Locate the cell with the specified text and output its (x, y) center coordinate. 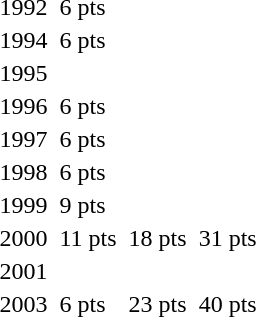
11 pts (88, 238)
18 pts (158, 238)
9 pts (88, 205)
